Output the [x, y] coordinate of the center of the cell containing the given text.  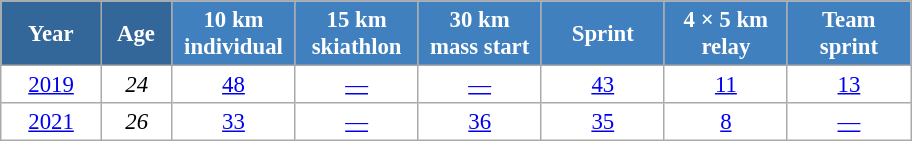
36 [480, 122]
43 [602, 85]
13 [848, 85]
2021 [52, 122]
15 km skiathlon [356, 34]
30 km mass start [480, 34]
Sprint [602, 34]
26 [136, 122]
11 [726, 85]
33 [234, 122]
4 × 5 km relay [726, 34]
24 [136, 85]
10 km individual [234, 34]
Team sprint [848, 34]
Year [52, 34]
8 [726, 122]
2019 [52, 85]
Age [136, 34]
48 [234, 85]
35 [602, 122]
